Extract the [x, y] coordinate from the center of the cell holding the provided text.  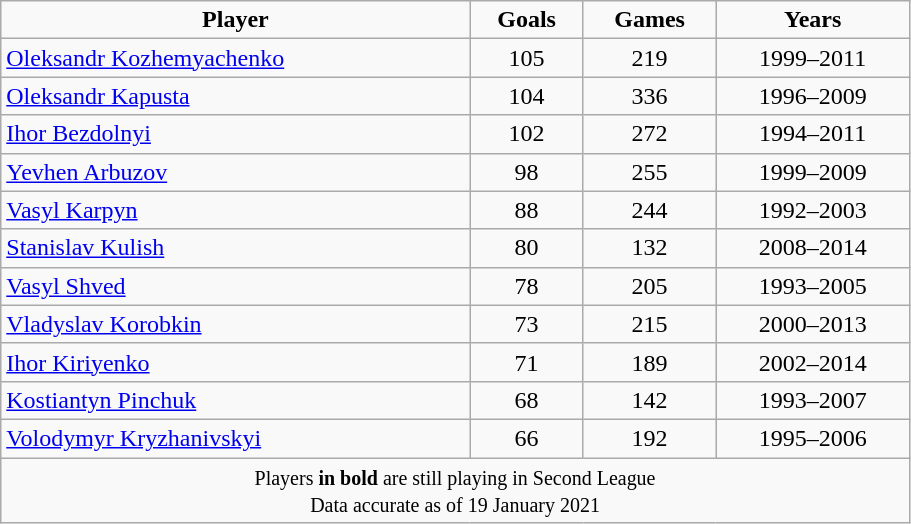
Yevhen Arbuzov [236, 172]
Vladyslav Korobkin [236, 324]
Oleksandr Kapusta [236, 96]
Years [812, 20]
Players in bold are still playing in Second LeagueData accurate as of 19 January 2021 [456, 490]
98 [526, 172]
1992–2003 [812, 210]
Games [650, 20]
1996–2009 [812, 96]
Ihor Kiriyenko [236, 362]
Vasyl Karpyn [236, 210]
Vasyl Shved [236, 286]
1999–2011 [812, 58]
255 [650, 172]
68 [526, 400]
189 [650, 362]
Volodymyr Kryzhanivskyi [236, 438]
2008–2014 [812, 248]
244 [650, 210]
88 [526, 210]
192 [650, 438]
Goals [526, 20]
105 [526, 58]
80 [526, 248]
Oleksandr Kozhemyachenko [236, 58]
71 [526, 362]
78 [526, 286]
Stanislav Kulish [236, 248]
73 [526, 324]
1993–2005 [812, 286]
102 [526, 134]
Kostiantyn Pinchuk [236, 400]
272 [650, 134]
205 [650, 286]
Player [236, 20]
132 [650, 248]
336 [650, 96]
2002–2014 [812, 362]
104 [526, 96]
142 [650, 400]
215 [650, 324]
1995–2006 [812, 438]
1999–2009 [812, 172]
Ihor Bezdolnyi [236, 134]
1993–2007 [812, 400]
2000–2013 [812, 324]
219 [650, 58]
1994–2011 [812, 134]
66 [526, 438]
